Locate the cell with the specified text and output its [x, y] center coordinate. 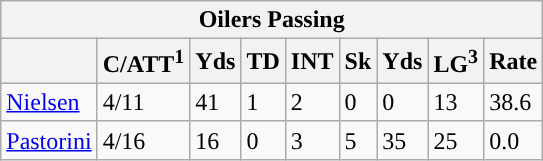
2 [312, 102]
3 [312, 140]
INT [312, 62]
Nielsen [49, 102]
5 [358, 140]
LG3 [456, 62]
TD [263, 62]
Oilers Passing [272, 20]
16 [216, 140]
Sk [358, 62]
35 [402, 140]
Pastorini [49, 140]
C/ATT1 [144, 62]
13 [456, 102]
38.6 [514, 102]
4/11 [144, 102]
1 [263, 102]
Rate [514, 62]
0.0 [514, 140]
41 [216, 102]
25 [456, 140]
4/16 [144, 140]
